Extract the [X, Y] coordinate from the center of the cell holding the provided text.  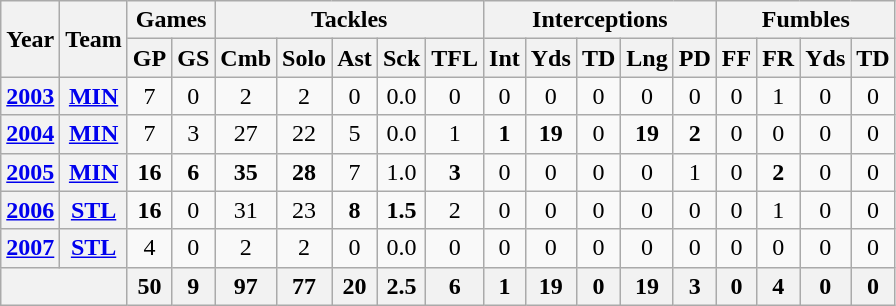
28 [304, 172]
1.0 [401, 172]
8 [355, 210]
Team [94, 39]
97 [246, 286]
Cmb [246, 58]
FF [736, 58]
27 [246, 134]
77 [304, 286]
1.5 [401, 210]
2.5 [401, 286]
23 [304, 210]
31 [246, 210]
2005 [30, 172]
PD [694, 58]
Fumbles [806, 20]
2007 [30, 248]
Ast [355, 58]
Int [505, 58]
FR [778, 58]
22 [304, 134]
GS [194, 58]
50 [149, 286]
Tackles [350, 20]
GP [149, 58]
TFL [455, 58]
2003 [30, 96]
5 [355, 134]
35 [246, 172]
Sck [401, 58]
2006 [30, 210]
Interceptions [600, 20]
Lng [647, 58]
9 [194, 286]
Year [30, 39]
2004 [30, 134]
Solo [304, 58]
Games [170, 20]
20 [355, 286]
